Detect which cell encompasses the target text, then output its (X, Y) center coordinate. 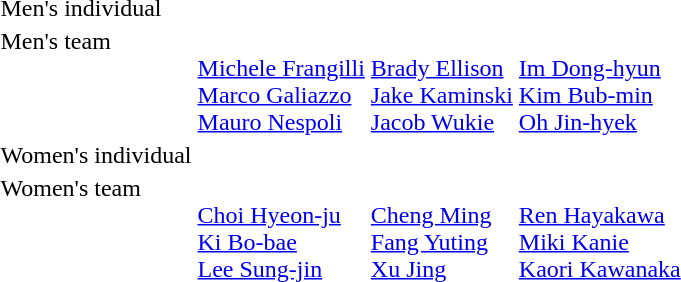
Michele FrangilliMarco GaliazzoMauro Nespoli (281, 82)
Brady EllisonJake KaminskiJacob Wukie (442, 82)
